Return [X, Y] of the center of cell containing provided text 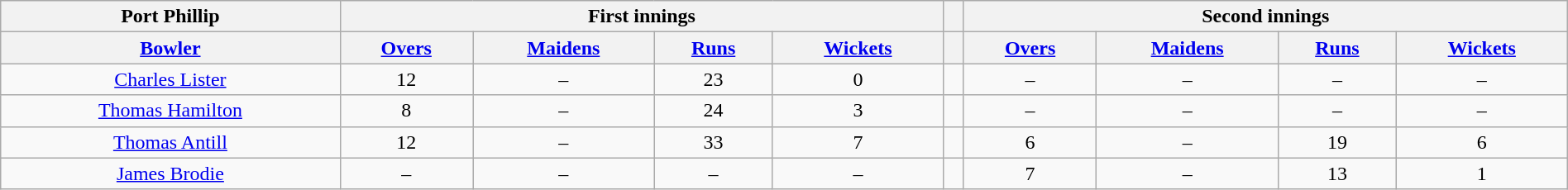
James Brodie [170, 173]
Second innings [1265, 17]
Bowler [170, 48]
24 [713, 111]
13 [1336, 173]
1 [1482, 173]
Thomas Antill [170, 142]
0 [858, 79]
Thomas Hamilton [170, 111]
3 [858, 111]
33 [713, 142]
23 [713, 79]
Charles Lister [170, 79]
19 [1336, 142]
First innings [642, 17]
8 [406, 111]
Port Phillip [170, 17]
